Identify which cell holds the provided text, then report its (x, y) central coordinate. 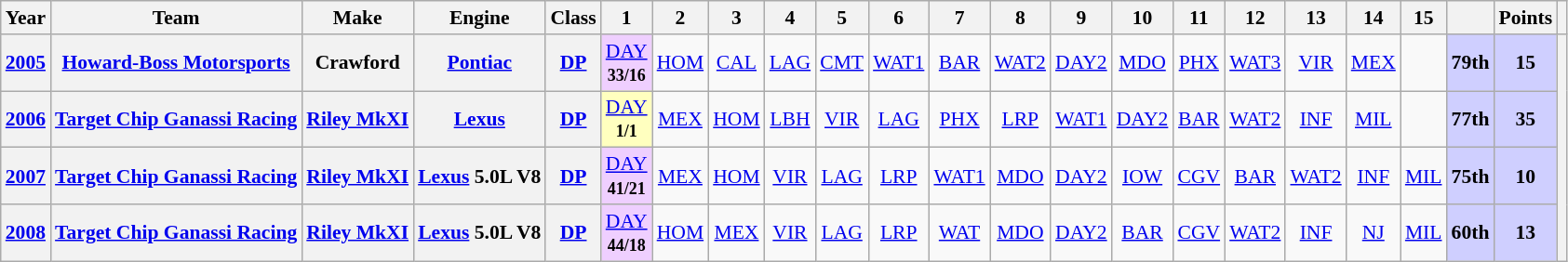
Make (357, 18)
9 (1081, 18)
12 (1254, 18)
CAL (737, 63)
7 (958, 18)
14 (1374, 18)
5 (841, 18)
WAT (958, 232)
Crawford (357, 63)
1 (627, 18)
DAY 41/21 (627, 177)
IOW (1143, 177)
77th (1470, 119)
2007 (26, 177)
2008 (26, 232)
3 (737, 18)
2005 (26, 63)
2006 (26, 119)
Howard-Boss Motorsports (176, 63)
LBH (790, 119)
8 (1020, 18)
6 (899, 18)
Year (26, 18)
2 (681, 18)
Pontiac (479, 63)
DAY 33/16 (627, 63)
Engine (479, 18)
60th (1470, 232)
NJ (1374, 232)
WAT3 (1254, 63)
75th (1470, 177)
79th (1470, 63)
Class (573, 18)
Team (176, 18)
4 (790, 18)
11 (1199, 18)
Lexus (479, 119)
DAY 44/18 (627, 232)
DAY 1/1 (627, 119)
Points (1525, 18)
35 (1525, 119)
CMT (841, 63)
